For the text-containing cell, return its midpoint in (X, Y) coordinate format. 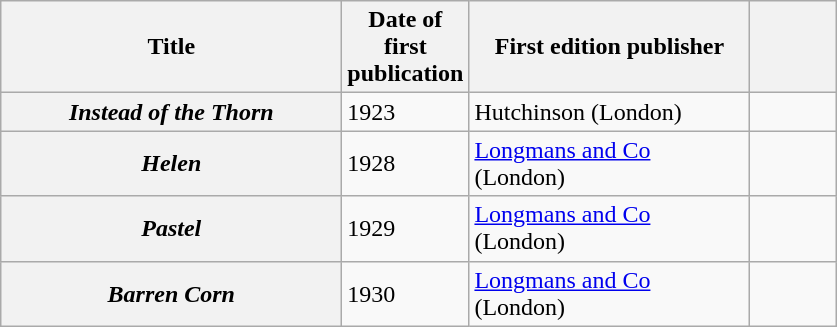
Instead of the Thorn (172, 112)
Barren Corn (172, 294)
1929 (406, 228)
Date of firstpublication (406, 47)
1923 (406, 112)
Hutchinson (London) (610, 112)
1928 (406, 164)
First edition publisher (610, 47)
Helen (172, 164)
Title (172, 47)
Pastel (172, 228)
1930 (406, 294)
